Capture the cell that displays the provided text and extract its [X, Y] central coordinate. 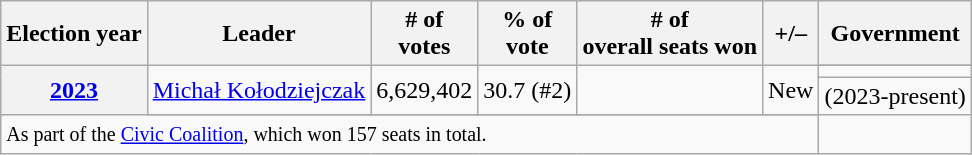
Government [895, 34]
+/– [791, 34]
# ofoverall seats won [670, 34]
(2023-present) [895, 96]
As part of the Civic Coalition, which won 157 seats in total. [410, 134]
Leader [259, 34]
6,629,402 [424, 90]
# ofvotes [424, 34]
30.7 (#2) [528, 90]
Michał Kołodziejczak [259, 90]
Election year [74, 34]
New [791, 90]
2023 [74, 90]
% ofvote [528, 34]
